Extract the [x, y] coordinate from the center of the cell holding the provided text.  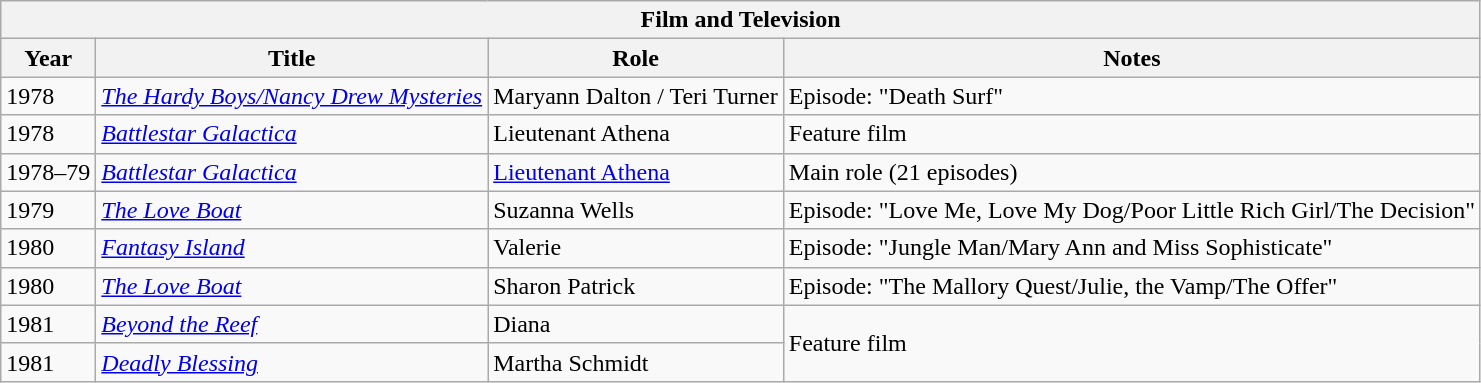
Role [636, 58]
1979 [48, 210]
Episode: "Love Me, Love My Dog/Poor Little Rich Girl/The Decision" [1132, 210]
Martha Schmidt [636, 362]
Maryann Dalton / Teri Turner [636, 96]
Main role (21 episodes) [1132, 172]
The Hardy Boys/Nancy Drew Mysteries [292, 96]
Deadly Blessing [292, 362]
Beyond the Reef [292, 324]
Year [48, 58]
Notes [1132, 58]
Episode: "Jungle Man/Mary Ann and Miss Sophisticate" [1132, 248]
Sharon Patrick [636, 286]
Fantasy Island [292, 248]
Episode: "Death Surf" [1132, 96]
Suzanna Wells [636, 210]
Film and Television [741, 20]
Title [292, 58]
Episode: "The Mallory Quest/Julie, the Vamp/The Offer" [1132, 286]
1978–79 [48, 172]
Valerie [636, 248]
Diana [636, 324]
